From the cell containing the given text, extract its center point as [x, y] coordinate. 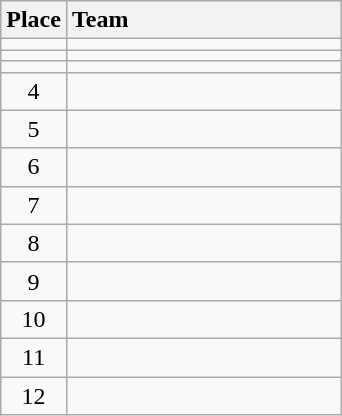
8 [34, 243]
Place [34, 20]
4 [34, 91]
7 [34, 205]
11 [34, 357]
9 [34, 281]
12 [34, 395]
5 [34, 129]
10 [34, 319]
6 [34, 167]
Team [204, 20]
